Provide the (x, y) coordinate of the cell's center where the given text is located.  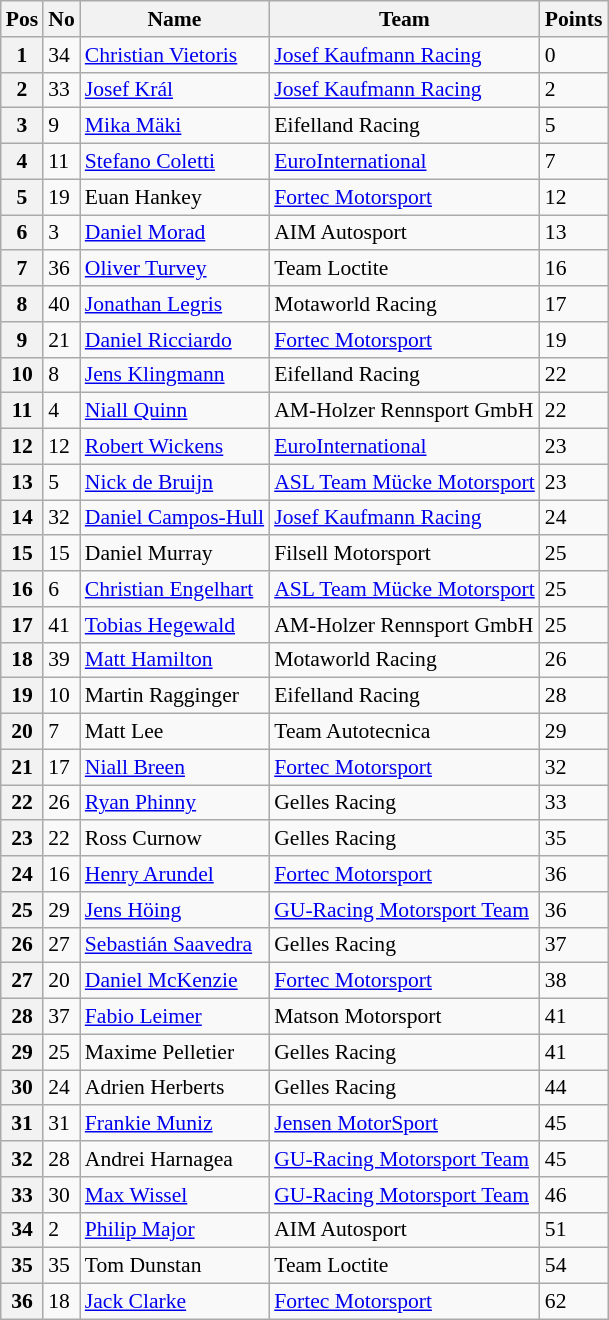
Oliver Turvey (174, 269)
39 (62, 660)
Tom Dunstan (174, 1266)
51 (574, 1230)
Andrei Harnagea (174, 1159)
Tobias Hegewald (174, 625)
Jensen MotorSport (404, 1124)
Robert Wickens (174, 447)
44 (574, 1088)
Christian Engelhart (174, 589)
Christian Vietoris (174, 55)
Daniel Murray (174, 554)
14 (22, 518)
Daniel Campos-Hull (174, 518)
Pos (22, 19)
40 (62, 304)
No (62, 19)
Matson Motorsport (404, 1017)
0 (574, 55)
Philip Major (174, 1230)
Daniel McKenzie (174, 981)
Jens Klingmann (174, 375)
Team Autotecnica (404, 732)
Matt Hamilton (174, 660)
Ross Curnow (174, 839)
Team (404, 19)
Points (574, 19)
Daniel Morad (174, 233)
54 (574, 1266)
Ryan Phinny (174, 803)
Niall Breen (174, 767)
1 (22, 55)
Nick de Bruijn (174, 482)
Name (174, 19)
Matt Lee (174, 732)
Jonathan Legris (174, 304)
38 (574, 981)
Jens Höing (174, 910)
Josef Král (174, 90)
Euan Hankey (174, 197)
Maxime Pelletier (174, 1052)
Fabio Leimer (174, 1017)
62 (574, 1302)
Max Wissel (174, 1195)
Mika Mäki (174, 126)
Martin Ragginger (174, 696)
46 (574, 1195)
Adrien Herberts (174, 1088)
Daniel Ricciardo (174, 340)
Frankie Muniz (174, 1124)
Sebastián Saavedra (174, 945)
Jack Clarke (174, 1302)
Niall Quinn (174, 411)
Henry Arundel (174, 874)
Filsell Motorsport (404, 554)
Stefano Coletti (174, 162)
